From the cell containing the given text, extract its center point as [X, Y] coordinate. 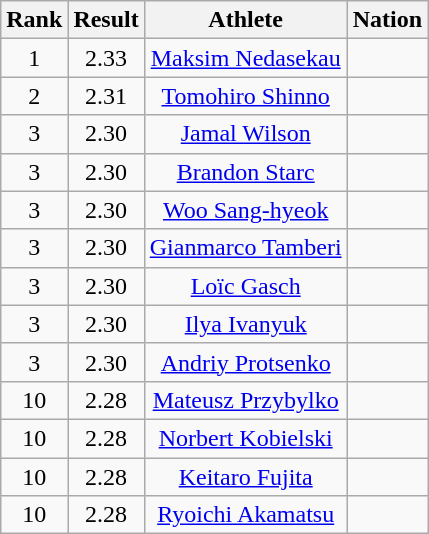
Andriy Protsenko [246, 362]
Rank [34, 20]
Tomohiro Shinno [246, 96]
Keitaro Fujita [246, 477]
1 [34, 58]
Norbert Kobielski [246, 438]
2.31 [106, 96]
Loïc Gasch [246, 286]
Ilya Ivanyuk [246, 324]
Brandon Starc [246, 172]
Ryoichi Akamatsu [246, 515]
Maksim Nedasekau [246, 58]
Athlete [246, 20]
Woo Sang-hyeok [246, 210]
Nation [387, 20]
2.33 [106, 58]
Result [106, 20]
Mateusz Przybylko [246, 400]
Jamal Wilson [246, 134]
Gianmarco Tamberi [246, 248]
2 [34, 96]
